Pinpoint the cell where the given text exists, returning its [x, y] midpoint coordinate. 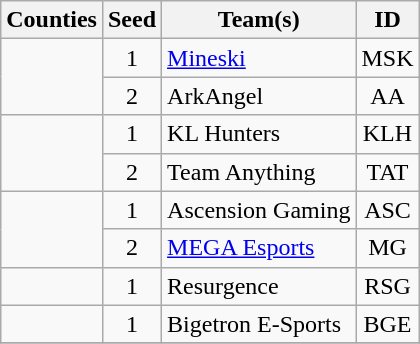
AA [388, 96]
RSG [388, 286]
ArkAngel [259, 96]
MSK [388, 58]
BGE [388, 324]
Seed [132, 20]
ID [388, 20]
MEGA Esports [259, 248]
Resurgence [259, 286]
KL Hunters [259, 134]
Bigetron E-Sports [259, 324]
TAT [388, 172]
ASC [388, 210]
Mineski [259, 58]
KLH [388, 134]
MG [388, 248]
Team(s) [259, 20]
Ascension Gaming [259, 210]
Counties [52, 20]
Team Anything [259, 172]
